Return (x, y) of the center of cell containing provided text 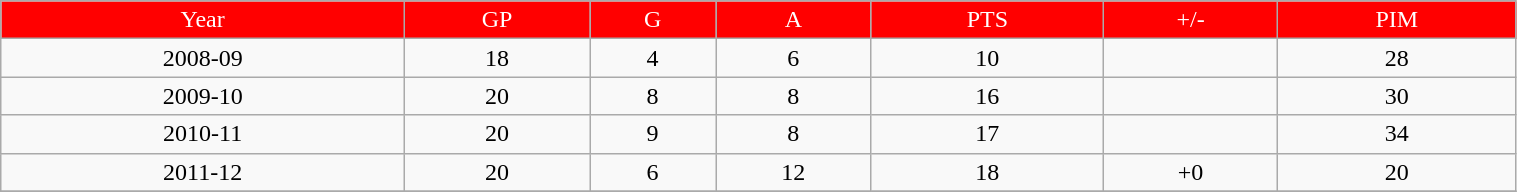
34 (1397, 134)
PIM (1397, 20)
G (653, 20)
+0 (1191, 172)
2009-10 (203, 96)
10 (987, 58)
30 (1397, 96)
A (794, 20)
2010-11 (203, 134)
9 (653, 134)
12 (794, 172)
GP (498, 20)
28 (1397, 58)
2008-09 (203, 58)
2011-12 (203, 172)
+/- (1191, 20)
16 (987, 96)
PTS (987, 20)
4 (653, 58)
Year (203, 20)
17 (987, 134)
